Output the (x, y) coordinate of the center of the cell containing the given text.  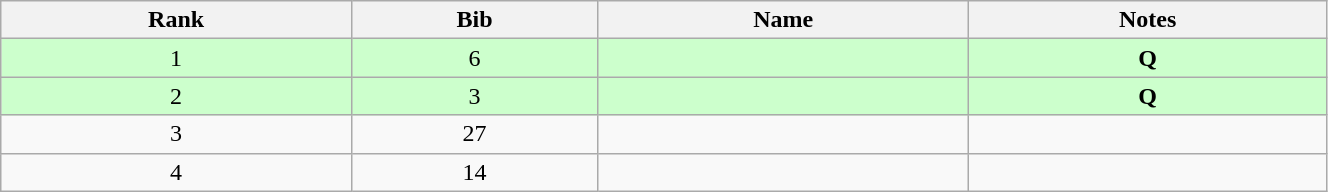
Rank (176, 20)
2 (176, 96)
6 (474, 58)
4 (176, 172)
Name (784, 20)
Notes (1148, 20)
14 (474, 172)
Bib (474, 20)
1 (176, 58)
27 (474, 134)
